Extract the [x, y] coordinate from the center of the cell holding the provided text.  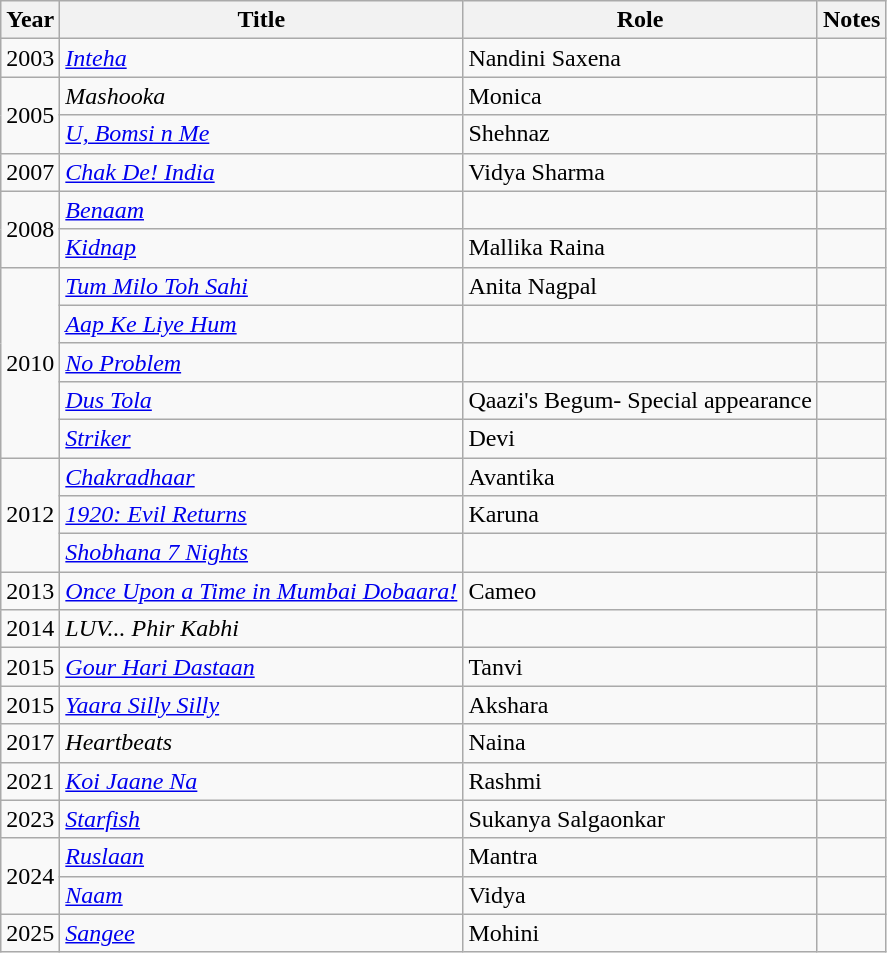
No Problem [262, 362]
Koi Jaane Na [262, 781]
Vidya Sharma [640, 172]
Title [262, 20]
Aap Ke Liye Hum [262, 324]
Benaam [262, 210]
2017 [30, 743]
Striker [262, 438]
2003 [30, 58]
Chak De! India [262, 172]
1920: Evil Returns [262, 515]
Dus Tola [262, 400]
Mashooka [262, 96]
2007 [30, 172]
Naina [640, 743]
Once Upon a Time in Mumbai Dobaara! [262, 591]
2012 [30, 515]
Mohini [640, 933]
Monica [640, 96]
Ruslaan [262, 857]
Notes [851, 20]
Heartbeats [262, 743]
U, Bomsi n Me [262, 134]
Yaara Silly Silly [262, 705]
Role [640, 20]
Shobhana 7 Nights [262, 553]
2025 [30, 933]
Sukanya Salgaonkar [640, 819]
2021 [30, 781]
Akshara [640, 705]
2023 [30, 819]
Gour Hari Dastaan [262, 667]
Naam [262, 895]
Mallika Raina [640, 248]
2013 [30, 591]
2008 [30, 229]
2024 [30, 876]
Vidya [640, 895]
Year [30, 20]
2010 [30, 362]
Cameo [640, 591]
Nandini Saxena [640, 58]
Rashmi [640, 781]
Kidnap [262, 248]
Sangee [262, 933]
Qaazi's Begum- Special appearance [640, 400]
Tanvi [640, 667]
Devi [640, 438]
Anita Nagpal [640, 286]
LUV... Phir Kabhi [262, 629]
2014 [30, 629]
Tum Milo Toh Sahi [262, 286]
Mantra [640, 857]
2005 [30, 115]
Inteha [262, 58]
Chakradhaar [262, 477]
Avantika [640, 477]
Karuna [640, 515]
Starfish [262, 819]
Shehnaz [640, 134]
